Find where the given text appears and provide that cell's center as [x, y] coordinate. 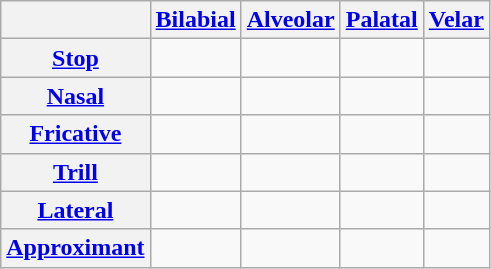
Trill [76, 172]
Approximant [76, 248]
Bilabial [196, 20]
Stop [76, 58]
Velar [456, 20]
Palatal [382, 20]
Fricative [76, 134]
Alveolar [290, 20]
Nasal [76, 96]
Lateral [76, 210]
